Extract the [x, y] coordinate from the center of the cell holding the provided text.  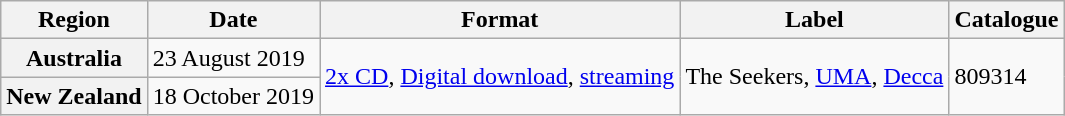
Format [500, 20]
809314 [1006, 77]
The Seekers, UMA, Decca [814, 77]
New Zealand [74, 96]
Region [74, 20]
Catalogue [1006, 20]
23 August 2019 [233, 58]
Label [814, 20]
2x CD, Digital download, streaming [500, 77]
18 October 2019 [233, 96]
Date [233, 20]
Australia [74, 58]
